Locate the cell with the specified text and output its [x, y] center coordinate. 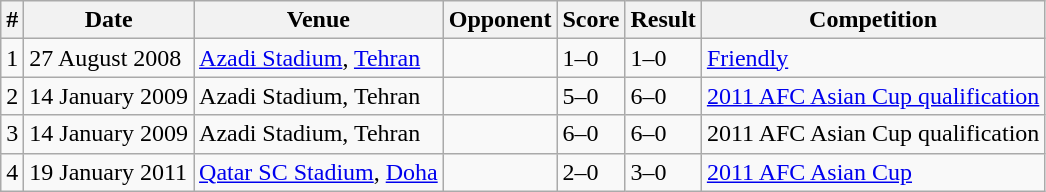
Qatar SC Stadium, Doha [319, 172]
# [12, 20]
Venue [319, 20]
5–0 [591, 96]
19 January 2011 [109, 172]
1 [12, 58]
2 [12, 96]
Score [591, 20]
4 [12, 172]
Opponent [500, 20]
Competition [873, 20]
2011 AFC Asian Cup [873, 172]
Date [109, 20]
Result [663, 20]
27 August 2008 [109, 58]
Friendly [873, 58]
3 [12, 134]
3–0 [663, 172]
2–0 [591, 172]
